Capture the cell that displays the provided text and extract its [X, Y] central coordinate. 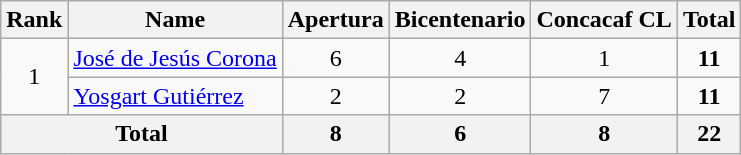
Name [175, 20]
Bicentenario [460, 20]
Rank [34, 20]
22 [709, 134]
4 [460, 58]
7 [604, 96]
Concacaf CL [604, 20]
Yosgart Gutiérrez [175, 96]
José de Jesús Corona [175, 58]
Apertura [336, 20]
